Detect which cell encompasses the target text, then output its [X, Y] center coordinate. 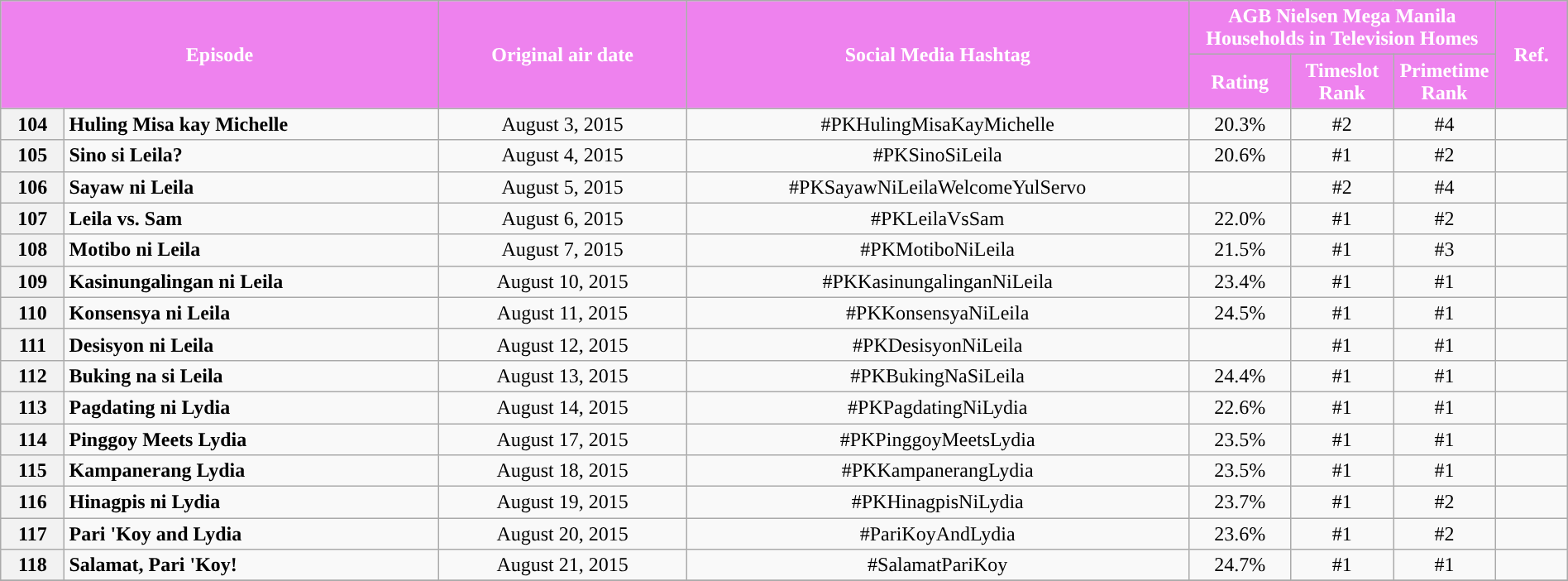
Konsensya ni Leila [251, 313]
August 17, 2015 [562, 439]
23.6% [1241, 534]
August 5, 2015 [562, 187]
Pinggoy Meets Lydia [251, 439]
24.5% [1241, 313]
August 3, 2015 [562, 124]
August 13, 2015 [562, 376]
Leila vs. Sam [251, 218]
Sayaw ni Leila [251, 187]
Huling Misa kay Michelle [251, 124]
#PKHulingMisaKayMichelle [938, 124]
AGB Nielsen Mega Manila Households in Television Homes [1343, 28]
Original air date [562, 55]
Primetime Rank [1445, 81]
104 [33, 124]
#PKSinoSiLeila [938, 156]
#PKMotiboNiLeila [938, 250]
22.6% [1241, 407]
#PariKoyAndLydia [938, 534]
23.7% [1241, 502]
110 [33, 313]
Motibo ni Leila [251, 250]
August 7, 2015 [562, 250]
116 [33, 502]
Sino si Leila? [251, 156]
#PKPinggoyMeetsLydia [938, 439]
August 11, 2015 [562, 313]
August 18, 2015 [562, 471]
107 [33, 218]
August 21, 2015 [562, 565]
August 14, 2015 [562, 407]
Pari 'Koy and Lydia [251, 534]
#PKKonsensyaNiLeila [938, 313]
20.6% [1241, 156]
#PKHinagpisNiLydia [938, 502]
#PKBukingNaSiLeila [938, 376]
#PKPagdatingNiLydia [938, 407]
August 10, 2015 [562, 281]
Timeslot Rank [1342, 81]
Desisyon ni Leila [251, 344]
Social Media Hashtag [938, 55]
August 19, 2015 [562, 502]
#PKKasinungalinganNiLeila [938, 281]
August 4, 2015 [562, 156]
Kasinungalingan ni Leila [251, 281]
August 6, 2015 [562, 218]
#PKDesisyonNiLeila [938, 344]
24.7% [1241, 565]
114 [33, 439]
106 [33, 187]
111 [33, 344]
108 [33, 250]
August 20, 2015 [562, 534]
109 [33, 281]
Hinagpis ni Lydia [251, 502]
117 [33, 534]
23.4% [1241, 281]
113 [33, 407]
#PKLeilaVsSam [938, 218]
118 [33, 565]
22.0% [1241, 218]
24.4% [1241, 376]
Ref. [1532, 55]
21.5% [1241, 250]
115 [33, 471]
#PKSayawNiLeilaWelcomeYulServo [938, 187]
Salamat, Pari 'Koy! [251, 565]
#3 [1445, 250]
Rating [1241, 81]
Kampanerang Lydia [251, 471]
August 12, 2015 [562, 344]
Buking na si Leila [251, 376]
112 [33, 376]
#SalamatPariKoy [938, 565]
Pagdating ni Lydia [251, 407]
Episode [220, 55]
105 [33, 156]
20.3% [1241, 124]
#PKKampanerangLydia [938, 471]
